Return [x, y] of the center of cell containing provided text 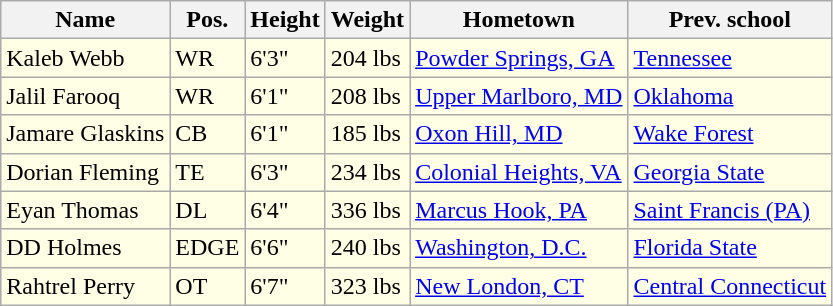
6'6" [285, 248]
Colonial Heights, VA [519, 172]
Prev. school [730, 20]
CB [208, 134]
Jalil Farooq [86, 96]
DD Holmes [86, 248]
185 lbs [367, 134]
DL [208, 210]
Oxon Hill, MD [519, 134]
Height [285, 20]
Oklahoma [730, 96]
323 lbs [367, 286]
Washington, D.C. [519, 248]
Name [86, 20]
6'7" [285, 286]
Marcus Hook, PA [519, 210]
TE [208, 172]
EDGE [208, 248]
336 lbs [367, 210]
Wake Forest [730, 134]
Powder Springs, GA [519, 58]
Jamare Glaskins [86, 134]
208 lbs [367, 96]
Kaleb Webb [86, 58]
Tennessee [730, 58]
Weight [367, 20]
204 lbs [367, 58]
Central Connecticut [730, 286]
New London, CT [519, 286]
Upper Marlboro, MD [519, 96]
6'4" [285, 210]
Pos. [208, 20]
Rahtrel Perry [86, 286]
OT [208, 286]
Hometown [519, 20]
Dorian Fleming [86, 172]
234 lbs [367, 172]
240 lbs [367, 248]
Saint Francis (PA) [730, 210]
Georgia State [730, 172]
Eyan Thomas [86, 210]
Florida State [730, 248]
